Find where the given text appears and provide that cell's center as (x, y) coordinate. 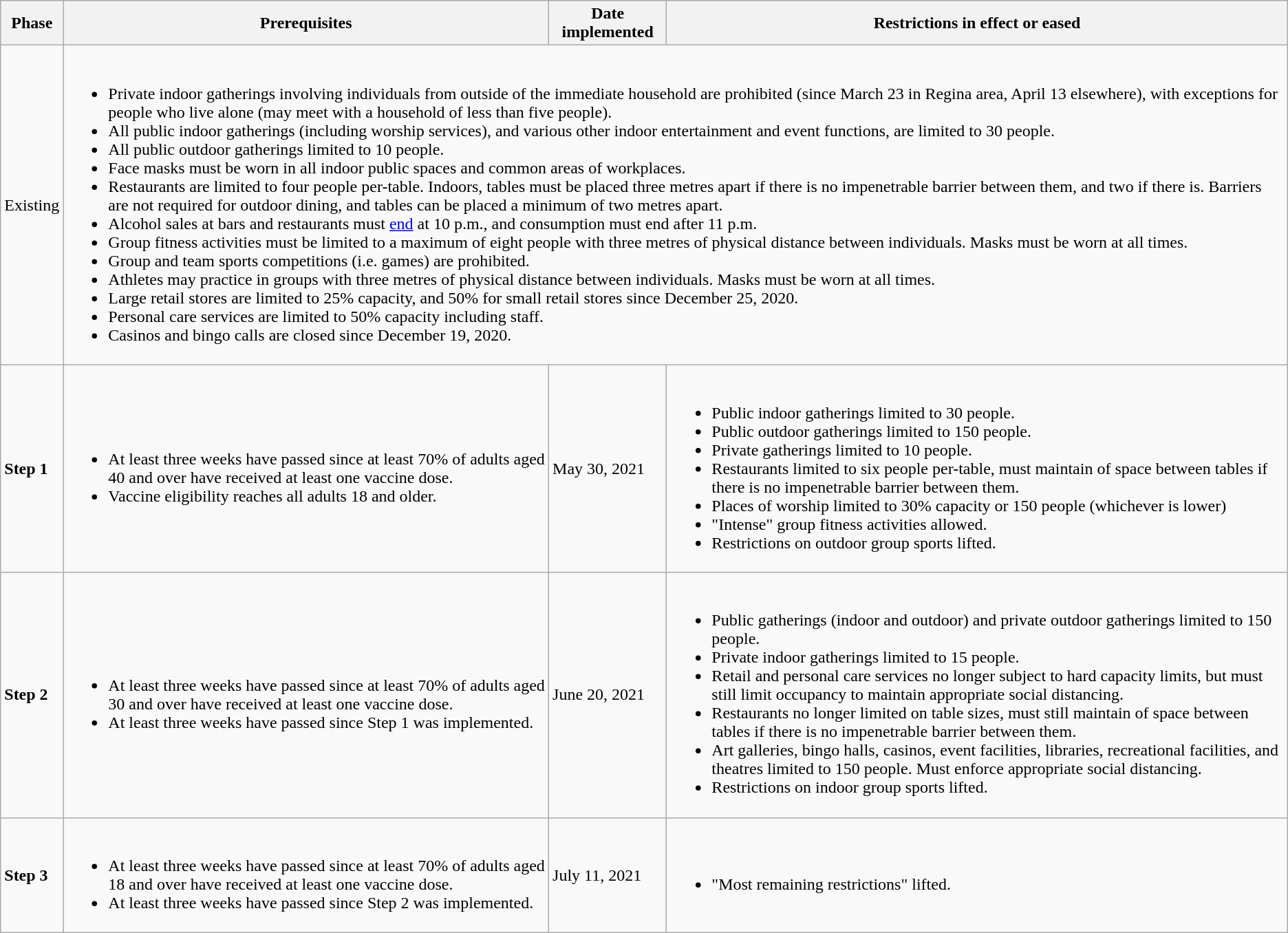
May 30, 2021 (608, 469)
Prerequisites (306, 23)
Date implemented (608, 23)
Restrictions in effect or eased (977, 23)
"Most remaining restrictions" lifted. (977, 875)
Phase (32, 23)
Step 3 (32, 875)
Existing (32, 205)
July 11, 2021 (608, 875)
Step 1 (32, 469)
Step 2 (32, 695)
June 20, 2021 (608, 695)
